Pinpoint the cell where the given text exists, returning its [X, Y] midpoint coordinate. 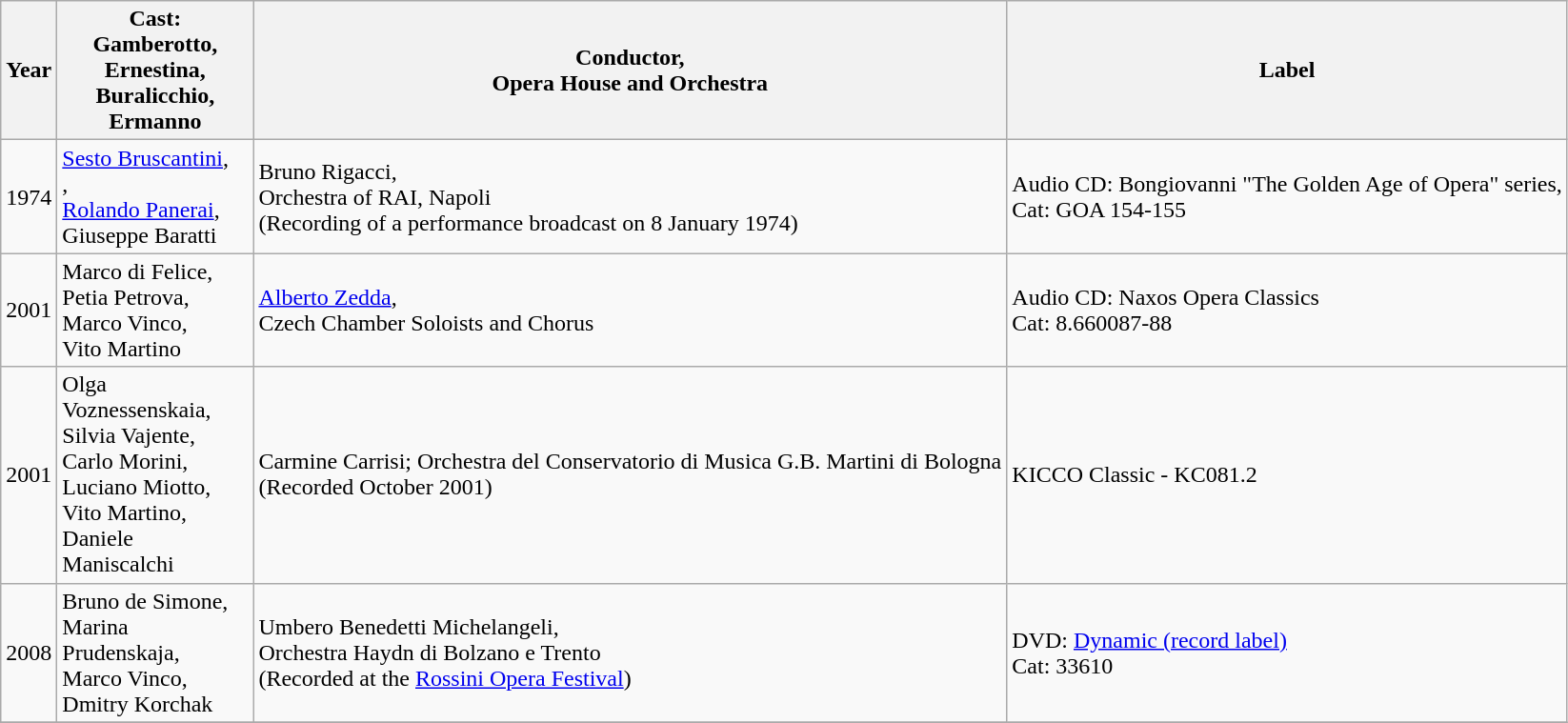
Olga Voznessenskaia,Silvia Vajente,Carlo Morini,Luciano Miotto,Vito Martino,Daniele Maniscalchi [155, 474]
Year [29, 70]
Umbero Benedetti Michelangeli,Orchestra Haydn di Bolzano e Trento(Recorded at the Rossini Opera Festival) [631, 653]
Audio CD: Bongiovanni "The Golden Age of Opera" series,Cat: GOA 154-155 [1288, 196]
Label [1288, 70]
Carmine Carrisi; Orchestra del Conservatorio di Musica G.B. Martini di Bologna(Recorded October 2001) [631, 474]
Cast:Gamberotto,Ernestina, Buralicchio,Ermanno [155, 70]
2008 [29, 653]
Conductor,Opera House and Orchestra [631, 70]
Audio CD: Naxos Opera ClassicsCat: 8.660087-88 [1288, 311]
1974 [29, 196]
Bruno Rigacci,Orchestra of RAI, Napoli(Recording of a performance broadcast on 8 January 1974) [631, 196]
DVD: Dynamic (record label)Cat: 33610 [1288, 653]
Bruno de Simone,Marina Prudenskaja,Marco Vinco,Dmitry Korchak [155, 653]
Alberto Zedda,Czech Chamber Soloists and Chorus [631, 311]
Sesto Bruscantini,,Rolando Panerai,Giuseppe Baratti [155, 196]
Marco di Felice,Petia Petrova, Marco Vinco,Vito Martino [155, 311]
KICCO Classic - KC081.2 [1288, 474]
